Scan for the cell matching the given text and deliver its [X, Y] coordinate at center. 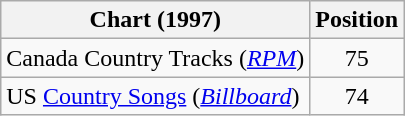
US Country Songs (Billboard) [156, 96]
Chart (1997) [156, 20]
75 [357, 58]
Canada Country Tracks (RPM) [156, 58]
74 [357, 96]
Position [357, 20]
